Search for the cell housing the specified text and yield its (X, Y) center coordinate. 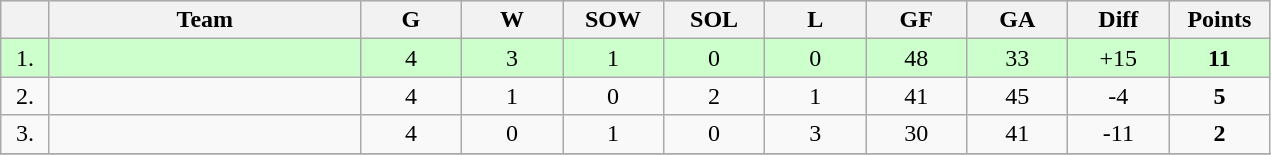
W (512, 20)
GF (916, 20)
2. (26, 96)
45 (1018, 96)
+15 (1118, 58)
3. (26, 134)
SOW (612, 20)
SOL (714, 20)
33 (1018, 58)
48 (916, 58)
GA (1018, 20)
30 (916, 134)
5 (1220, 96)
L (816, 20)
G (410, 20)
Team (204, 20)
Points (1220, 20)
Diff (1118, 20)
1. (26, 58)
11 (1220, 58)
-11 (1118, 134)
-4 (1118, 96)
